Search for the cell housing the specified text and yield its [x, y] center coordinate. 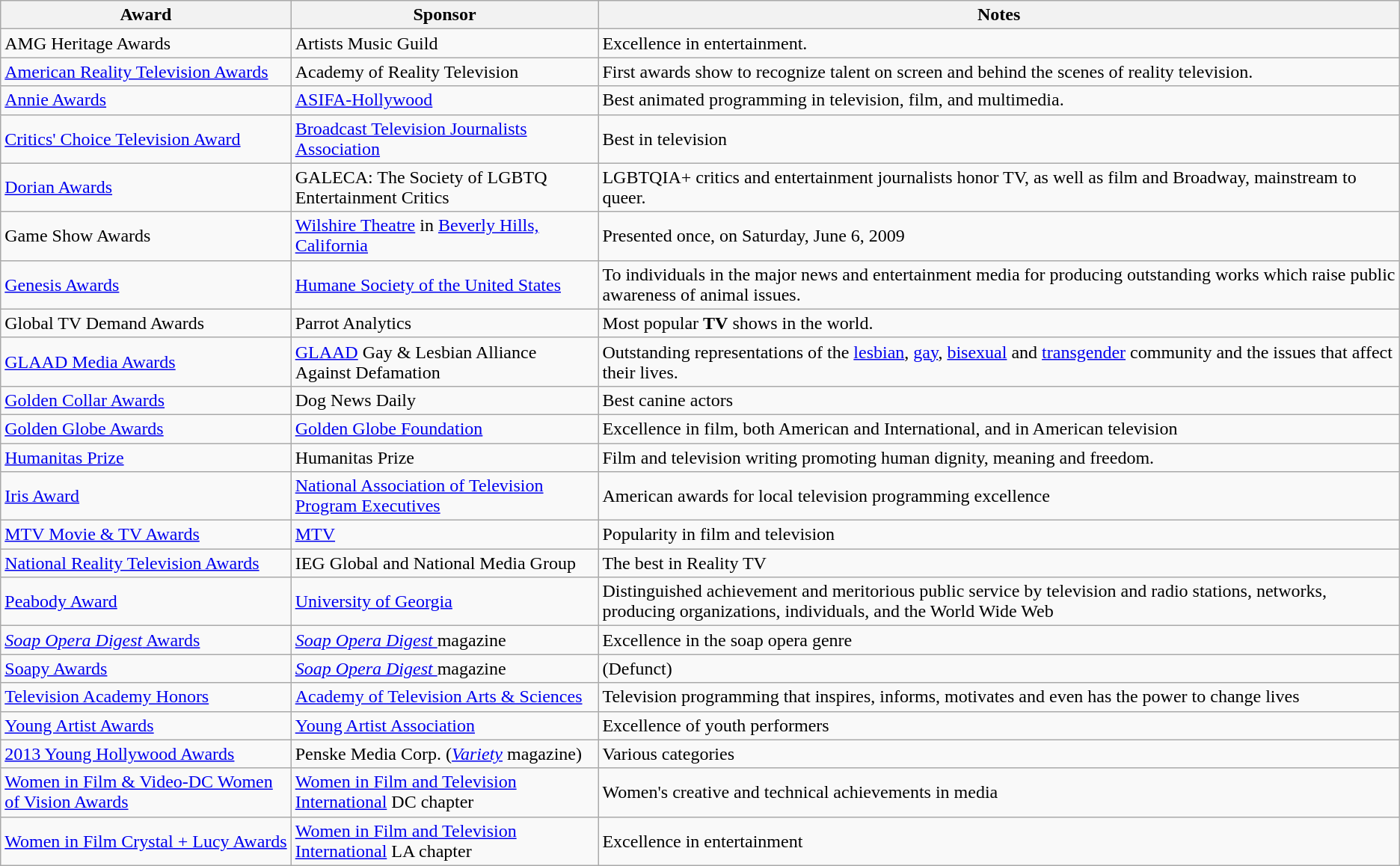
Young Artist Awards [146, 725]
Women in Film Crystal + Lucy Awards [146, 841]
Television programming that inspires, informs, motivates and even has the power to change lives [999, 697]
Academy of Reality Television [444, 72]
Award [146, 15]
American Reality Television Awards [146, 72]
IEG Global and National Media Group [444, 563]
Notes [999, 15]
Excellence of youth performers [999, 725]
Golden Globe Foundation [444, 429]
Annie Awards [146, 100]
American awards for local television programming excellence [999, 497]
MTV Movie & TV Awards [146, 535]
Film and television writing promoting human dignity, meaning and freedom. [999, 457]
ASIFA-Hollywood [444, 100]
Popularity in film and television [999, 535]
GALECA: The Society of LGBTQ Entertainment Critics [444, 187]
Best animated programming in television, film, and multimedia. [999, 100]
Young Artist Association [444, 725]
Artists Music Guild [444, 43]
(Defunct) [999, 669]
Golden Globe Awards [146, 429]
Iris Award [146, 497]
Women's creative and technical achievements in media [999, 793]
Soap Opera Digest Awards [146, 640]
Television Academy Honors [146, 697]
National Reality Television Awards [146, 563]
AMG Heritage Awards [146, 43]
MTV [444, 535]
LGBTQIA+ critics and entertainment journalists honor TV, as well as film and Broadway, mainstream to queer. [999, 187]
Penske Media Corp. (Variety magazine) [444, 754]
Genesis Awards [146, 284]
National Association of Television Program Executives [444, 497]
Women in Film and Television International DC chapter [444, 793]
Global TV Demand Awards [146, 323]
The best in Reality TV [999, 563]
Women in Film and Television International LA chapter [444, 841]
Soapy Awards [146, 669]
Women in Film & Video-DC Women of Vision Awards [146, 793]
Critics' Choice Television Award [146, 139]
Dorian Awards [146, 187]
Parrot Analytics [444, 323]
Humane Society of the United States [444, 284]
Dog News Daily [444, 400]
Peabody Award [146, 601]
Academy of Television Arts & Sciences [444, 697]
Outstanding representations of the lesbian, gay, bisexual and transgender community and the issues that affect their lives. [999, 362]
Wilshire Theatre in Beverly Hills, California [444, 236]
Presented once, on Saturday, June 6, 2009 [999, 236]
To individuals in the major news and entertainment media for producing outstanding works which raise public awareness of animal issues. [999, 284]
Various categories [999, 754]
Best in television [999, 139]
Excellence in film, both American and International, and in American television [999, 429]
Sponsor [444, 15]
2013 Young Hollywood Awards [146, 754]
Broadcast Television Journalists Association [444, 139]
GLAAD Gay & Lesbian Alliance Against Defamation [444, 362]
University of Georgia [444, 601]
Excellence in entertainment. [999, 43]
First awards show to recognize talent on screen and behind the scenes of reality television. [999, 72]
Excellence in entertainment [999, 841]
Game Show Awards [146, 236]
Best canine actors [999, 400]
Excellence in the soap opera genre [999, 640]
Golden Collar Awards [146, 400]
Most popular TV shows in the world. [999, 323]
GLAAD Media Awards [146, 362]
